Detect which cell encompasses the target text, then output its [x, y] center coordinate. 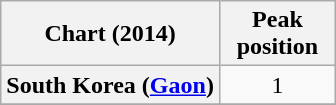
Peakposition [277, 34]
South Korea (Gaon) [110, 85]
1 [277, 85]
Chart (2014) [110, 34]
